Pinpoint the cell where the given text exists, returning its (x, y) midpoint coordinate. 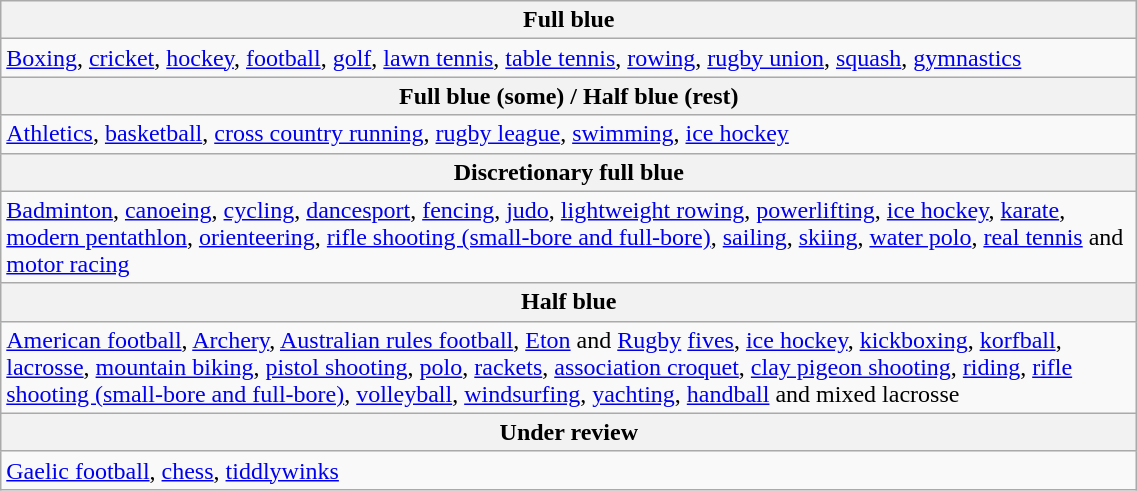
Gaelic football, chess, tiddlywinks (569, 470)
Half blue (569, 302)
Under review (569, 432)
Full blue (569, 20)
Athletics, basketball, cross country running, rugby league, swimming, ice hockey (569, 134)
Discretionary full blue (569, 172)
Boxing, cricket, hockey, football, golf, lawn tennis, table tennis, rowing, rugby union, squash, gymnastics (569, 58)
Full blue (some) / Half blue (rest) (569, 96)
